Identify which cell holds the provided text, then report its [x, y] central coordinate. 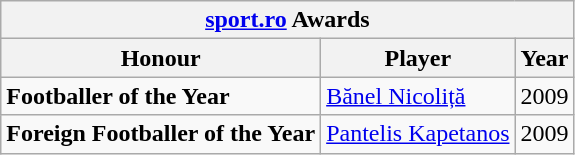
Year [544, 58]
Pantelis Kapetanos [418, 134]
Footballer of the Year [161, 96]
Honour [161, 58]
sport.ro Awards [288, 20]
Bănel Nicoliță [418, 96]
Foreign Footballer of the Year [161, 134]
Player [418, 58]
